Pinpoint the cell where the given text exists, returning its [X, Y] midpoint coordinate. 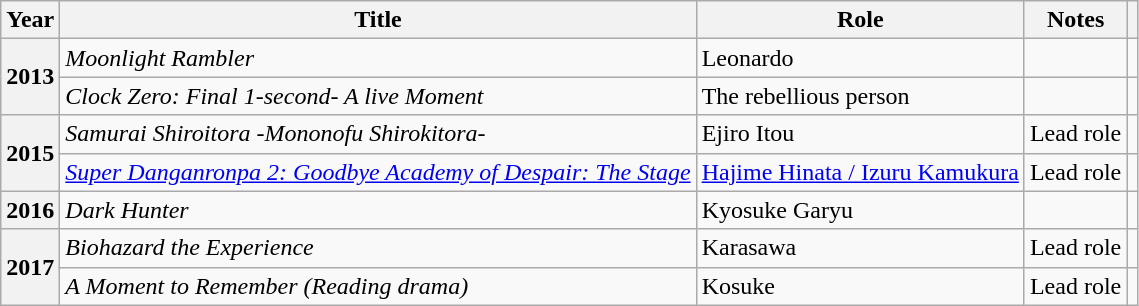
Notes [1075, 20]
Role [860, 20]
Moonlight Rambler [378, 58]
A Moment to Remember (Reading drama) [378, 286]
The rebellious person [860, 96]
2015 [30, 153]
Samurai Shiroitora -Mononofu Shirokitora- [378, 134]
2016 [30, 210]
Clock Zero: Final 1-second- A live Moment [378, 96]
Kyosuke Garyu [860, 210]
Kosuke [860, 286]
Dark Hunter [378, 210]
Leonardo [860, 58]
Karasawa [860, 248]
2013 [30, 77]
2017 [30, 267]
Year [30, 20]
Super Danganronpa 2: Goodbye Academy of Despair: The Stage [378, 172]
Title [378, 20]
Hajime Hinata / Izuru Kamukura [860, 172]
Biohazard the Experience [378, 248]
Ejiro Itou [860, 134]
